Extract the (X, Y) coordinate from the center of the cell holding the provided text.  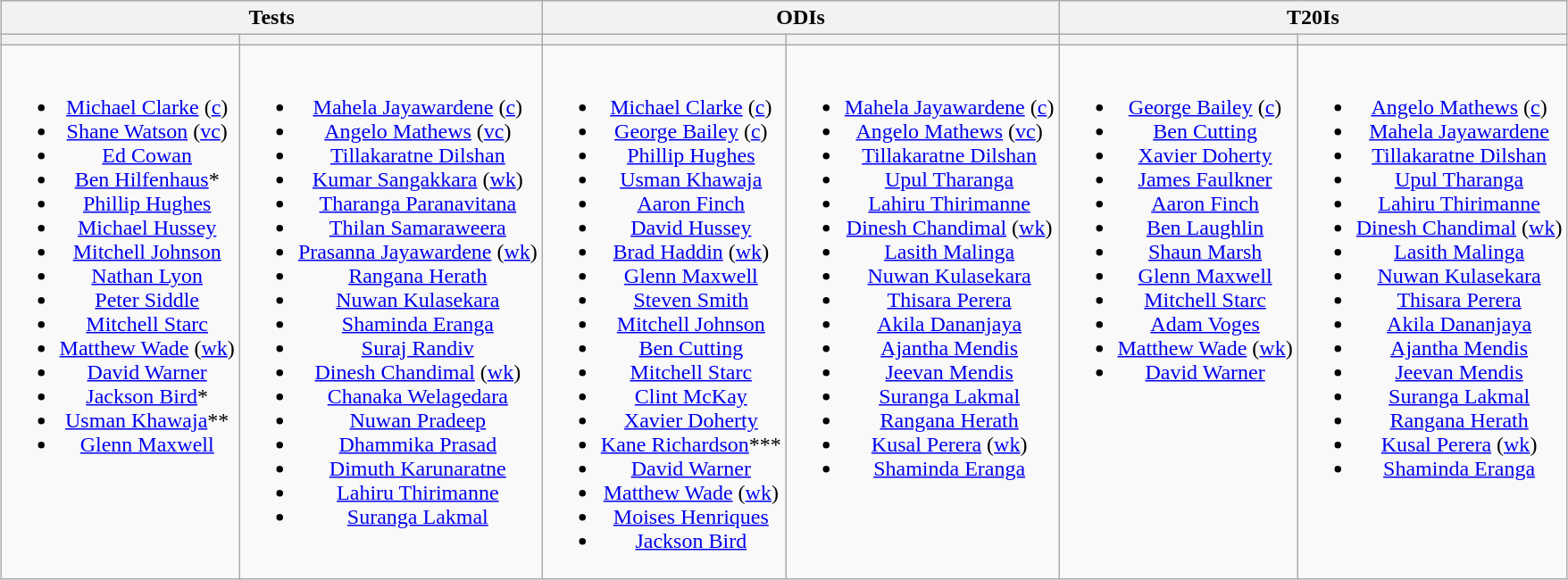
ODIs (800, 18)
Tests (271, 18)
T20Is (1313, 18)
